Extract the (X, Y) coordinate from the center of the cell holding the provided text.  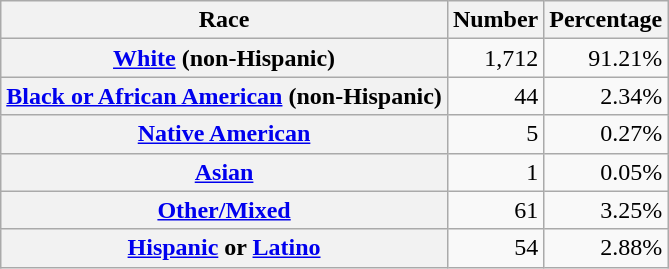
2.88% (606, 248)
44 (495, 96)
Race (224, 20)
3.25% (606, 210)
Number (495, 20)
1,712 (495, 58)
0.05% (606, 172)
Other/Mixed (224, 210)
2.34% (606, 96)
Native American (224, 134)
Asian (224, 172)
Hispanic or Latino (224, 248)
White (non-Hispanic) (224, 58)
0.27% (606, 134)
Black or African American (non-Hispanic) (224, 96)
91.21% (606, 58)
1 (495, 172)
54 (495, 248)
61 (495, 210)
5 (495, 134)
Percentage (606, 20)
